Search for the cell housing the specified text and yield its [x, y] center coordinate. 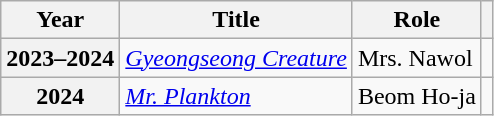
2023–2024 [60, 58]
Mrs. Nawol [416, 58]
Gyeongseong Creature [236, 58]
Mr. Plankton [236, 96]
Year [60, 20]
Beom Ho-ja [416, 96]
2024 [60, 96]
Role [416, 20]
Title [236, 20]
